Scan for the cell matching the given text and deliver its (x, y) coordinate at center. 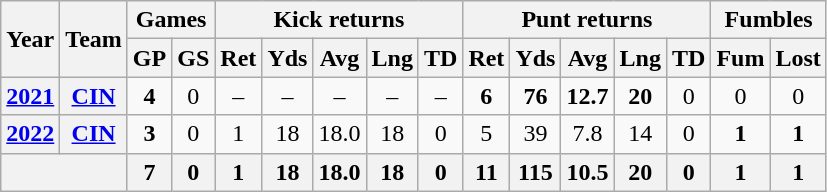
Team (94, 39)
Fumbles (768, 20)
GS (194, 58)
3 (149, 134)
115 (536, 172)
Kick returns (339, 20)
Punt returns (587, 20)
Year (30, 39)
7 (149, 172)
Games (170, 20)
5 (486, 134)
11 (486, 172)
GP (149, 58)
14 (640, 134)
39 (536, 134)
7.8 (588, 134)
10.5 (588, 172)
6 (486, 96)
2021 (30, 96)
Fum (740, 58)
4 (149, 96)
2022 (30, 134)
Lost (798, 58)
76 (536, 96)
12.7 (588, 96)
